Output the (X, Y) coordinate of the center of the cell containing the given text.  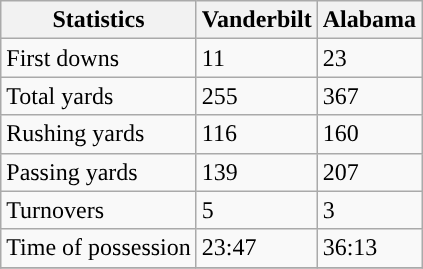
160 (369, 134)
139 (256, 172)
207 (369, 172)
36:13 (369, 248)
Rushing yards (99, 134)
Alabama (369, 20)
Turnovers (99, 210)
Passing yards (99, 172)
3 (369, 210)
5 (256, 210)
23 (369, 58)
116 (256, 134)
367 (369, 96)
Time of possession (99, 248)
255 (256, 96)
23:47 (256, 248)
Total yards (99, 96)
Vanderbilt (256, 20)
First downs (99, 58)
Statistics (99, 20)
11 (256, 58)
